For the text-containing cell, return its midpoint in [x, y] coordinate format. 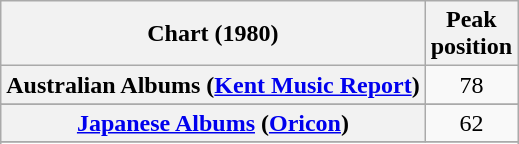
Peakposition [471, 34]
Chart (1980) [213, 34]
78 [471, 85]
62 [471, 123]
Australian Albums (Kent Music Report) [213, 85]
Japanese Albums (Oricon) [213, 123]
